From the cell containing the given text, extract its center point as (x, y) coordinate. 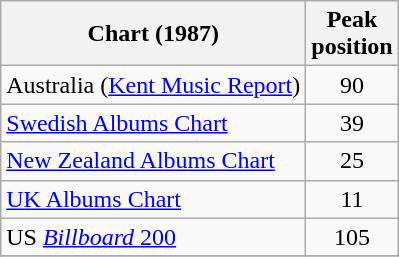
39 (352, 123)
11 (352, 199)
Australia (Kent Music Report) (154, 85)
US Billboard 200 (154, 237)
Peakposition (352, 34)
25 (352, 161)
Chart (1987) (154, 34)
New Zealand Albums Chart (154, 161)
Swedish Albums Chart (154, 123)
UK Albums Chart (154, 199)
90 (352, 85)
105 (352, 237)
